From the cell containing the given text, extract its center point as (X, Y) coordinate. 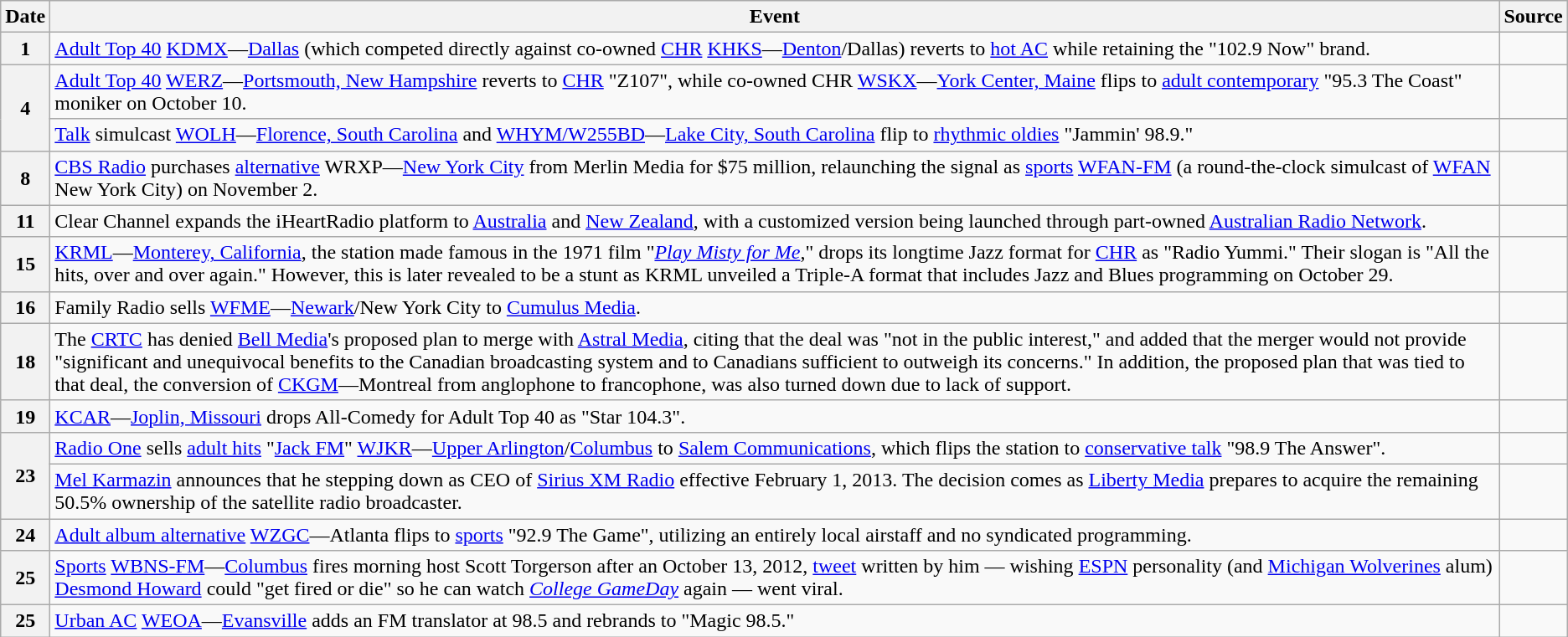
8 (25, 177)
16 (25, 307)
Talk simulcast WOLH—Florence, South Carolina and WHYM/W255BD—Lake City, South Carolina flip to rhythmic oldies "Jammin' 98.9." (775, 135)
Adult Top 40 KDMX—Dallas (which competed directly against co-owned CHR KHKS—Denton/Dallas) reverts to hot AC while retaining the "102.9 Now" brand. (775, 49)
Event (775, 17)
Source (1533, 17)
24 (25, 535)
Family Radio sells WFME—Newark/New York City to Cumulus Media. (775, 307)
Adult album alternative WZGC—Atlanta flips to sports "92.9 The Game", utilizing an entirely local airstaff and no syndicated programming. (775, 535)
11 (25, 221)
23 (25, 475)
4 (25, 107)
Urban AC WEOA—Evansville adds an FM translator at 98.5 and rebrands to "Magic 98.5." (775, 621)
Date (25, 17)
19 (25, 416)
KCAR—Joplin, Missouri drops All-Comedy for Adult Top 40 as "Star 104.3". (775, 416)
15 (25, 265)
18 (25, 362)
1 (25, 49)
